From the cell containing the given text, extract its center point as [X, Y] coordinate. 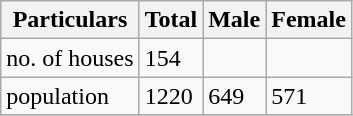
Total [171, 20]
154 [171, 58]
Male [234, 20]
Female [309, 20]
no. of houses [70, 58]
1220 [171, 96]
649 [234, 96]
571 [309, 96]
population [70, 96]
Particulars [70, 20]
